Determine the [x, y] coordinate at the center of the cell enclosing the given text.  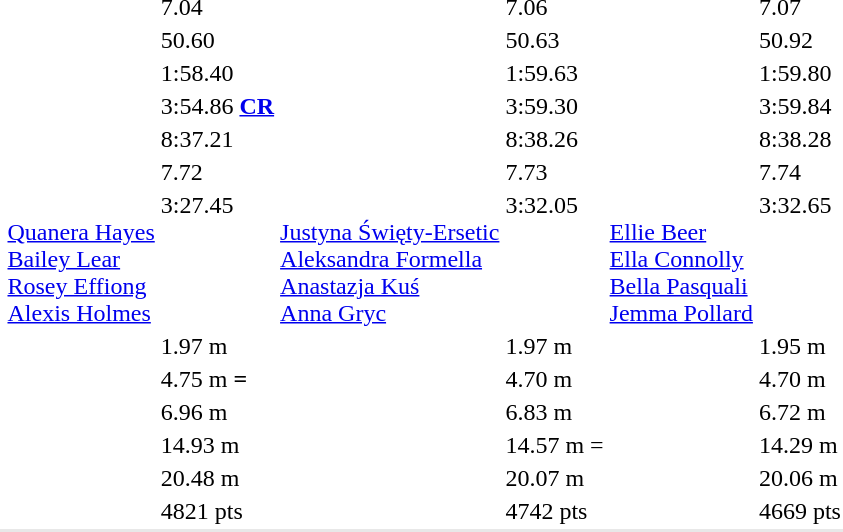
3:32.65 [800, 259]
7.74 [800, 172]
4.75 m = [217, 379]
50.60 [217, 40]
1.95 m [800, 346]
14.93 m [217, 445]
6.72 m [800, 412]
20.07 m [554, 478]
1:58.40 [217, 73]
Quanera HayesBailey LearRosey EffiongAlexis Holmes [81, 259]
3:59.30 [554, 106]
7.73 [554, 172]
1:59.80 [800, 73]
3:54.86 CR [217, 106]
8:37.21 [217, 139]
4742 pts [554, 511]
6.83 m [554, 412]
3:27.45 [217, 259]
4821 pts [217, 511]
Ellie BeerElla ConnollyBella PasqualiJemma Pollard [681, 259]
20.06 m [800, 478]
4669 pts [800, 511]
Justyna Święty-ErseticAleksandra FormellaAnastazja KuśAnna Gryc [390, 259]
8:38.28 [800, 139]
50.63 [554, 40]
8:38.26 [554, 139]
20.48 m [217, 478]
50.92 [800, 40]
14.29 m [800, 445]
7.72 [217, 172]
6.96 m [217, 412]
1:59.63 [554, 73]
14.57 m = [554, 445]
3:32.05 [554, 259]
3:59.84 [800, 106]
